Return the [X, Y] coordinate for the center point of the cell that contains the specified text.  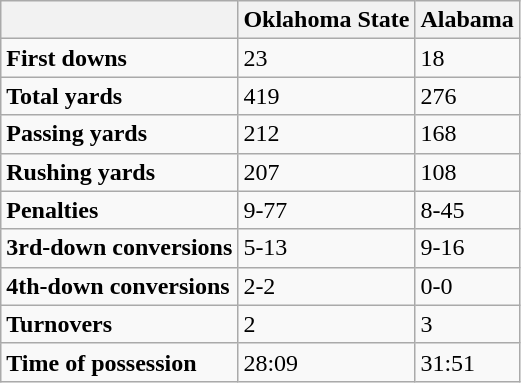
2-2 [326, 286]
First downs [120, 58]
Alabama [467, 20]
Rushing yards [120, 172]
276 [467, 96]
23 [326, 58]
207 [326, 172]
8-45 [467, 210]
2 [326, 324]
108 [467, 172]
18 [467, 58]
212 [326, 134]
Oklahoma State [326, 20]
3 [467, 324]
9-77 [326, 210]
Total yards [120, 96]
Penalties [120, 210]
28:09 [326, 362]
0-0 [467, 286]
Turnovers [120, 324]
168 [467, 134]
419 [326, 96]
3rd-down conversions [120, 248]
4th-down conversions [120, 286]
9-16 [467, 248]
Time of possession [120, 362]
31:51 [467, 362]
5-13 [326, 248]
Passing yards [120, 134]
